Extract the [X, Y] coordinate from the center of the cell holding the provided text.  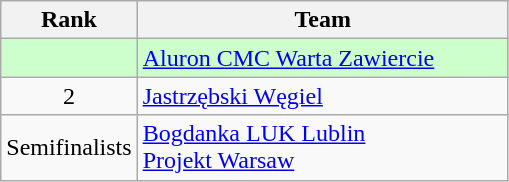
Rank [69, 20]
Semifinalists [69, 148]
Bogdanka LUK Lublin Projekt Warsaw [322, 148]
Aluron CMC Warta Zawiercie [322, 58]
2 [69, 96]
Team [322, 20]
Jastrzębski Węgiel [322, 96]
